Return [X, Y] of the center of cell containing provided text 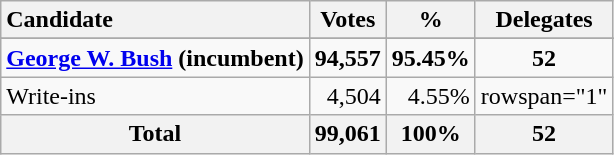
99,061 [348, 134]
94,557 [348, 58]
95.45% [430, 58]
100% [430, 134]
George W. Bush (incumbent) [155, 58]
Delegates [544, 20]
rowspan="1" [544, 96]
Votes [348, 20]
% [430, 20]
Candidate [155, 20]
Write-ins [155, 96]
4,504 [348, 96]
Total [155, 134]
4.55% [430, 96]
